Provide the (X, Y) coordinate of the cell's center where the given text is located.  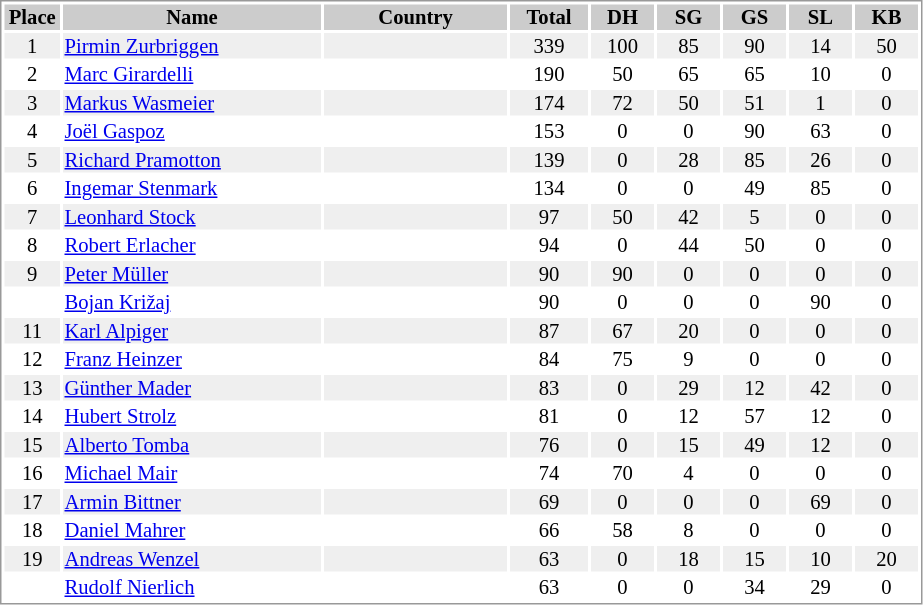
Name (192, 17)
83 (549, 388)
74 (549, 473)
Alberto Tomba (192, 445)
Bojan Križaj (192, 303)
87 (549, 331)
Markus Wasmeier (192, 103)
44 (688, 245)
Peter Müller (192, 274)
Richard Pramotton (192, 160)
84 (549, 359)
Michael Mair (192, 473)
Joël Gaspoz (192, 131)
72 (622, 103)
DH (622, 17)
Robert Erlacher (192, 245)
Place (32, 17)
100 (622, 46)
Andreas Wenzel (192, 559)
67 (622, 331)
Marc Girardelli (192, 75)
139 (549, 160)
153 (549, 131)
Leonhard Stock (192, 217)
Rudolf Nierlich (192, 587)
Ingemar Stenmark (192, 189)
13 (32, 388)
76 (549, 445)
174 (549, 103)
Country (416, 17)
17 (32, 502)
58 (622, 531)
Karl Alpiger (192, 331)
GS (754, 17)
66 (549, 531)
34 (754, 587)
6 (32, 189)
81 (549, 417)
Pirmin Zurbriggen (192, 46)
28 (688, 160)
26 (820, 160)
Franz Heinzer (192, 359)
339 (549, 46)
75 (622, 359)
Armin Bittner (192, 502)
2 (32, 75)
SL (820, 17)
Total (549, 17)
KB (886, 17)
51 (754, 103)
190 (549, 75)
Günther Mader (192, 388)
97 (549, 217)
7 (32, 217)
57 (754, 417)
70 (622, 473)
SG (688, 17)
16 (32, 473)
Hubert Strolz (192, 417)
3 (32, 103)
94 (549, 245)
11 (32, 331)
134 (549, 189)
19 (32, 559)
Daniel Mahrer (192, 531)
